Search for the cell housing the specified text and yield its (x, y) center coordinate. 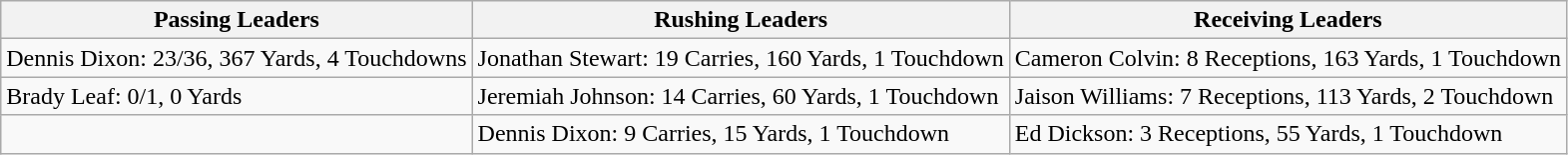
Jaison Williams: 7 Receptions, 113 Yards, 2 Touchdown (1288, 96)
Passing Leaders (237, 20)
Dennis Dixon: 23/36, 367 Yards, 4 Touchdowns (237, 58)
Dennis Dixon: 9 Carries, 15 Yards, 1 Touchdown (741, 134)
Receiving Leaders (1288, 20)
Jeremiah Johnson: 14 Carries, 60 Yards, 1 Touchdown (741, 96)
Rushing Leaders (741, 20)
Brady Leaf: 0/1, 0 Yards (237, 96)
Cameron Colvin: 8 Receptions, 163 Yards, 1 Touchdown (1288, 58)
Jonathan Stewart: 19 Carries, 160 Yards, 1 Touchdown (741, 58)
Ed Dickson: 3 Receptions, 55 Yards, 1 Touchdown (1288, 134)
